Capture the cell that displays the provided text and extract its (x, y) central coordinate. 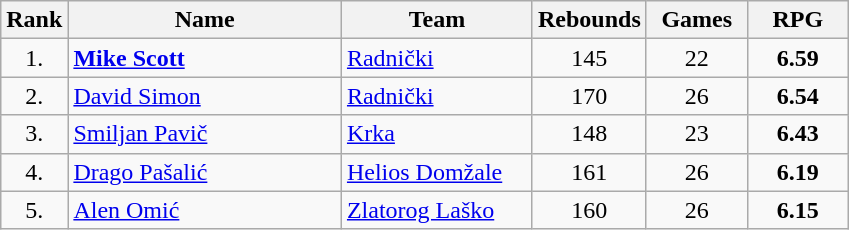
Helios Domžale (436, 172)
RPG (798, 20)
Team (436, 20)
1. (34, 58)
161 (589, 172)
Drago Pašalić (205, 172)
2. (34, 96)
4. (34, 172)
Rebounds (589, 20)
5. (34, 210)
Rank (34, 20)
6.15 (798, 210)
Smiljan Pavič (205, 134)
6.59 (798, 58)
6.19 (798, 172)
6.54 (798, 96)
Zlatorog Laško (436, 210)
Mike Scott (205, 58)
160 (589, 210)
3. (34, 134)
170 (589, 96)
David Simon (205, 96)
6.43 (798, 134)
145 (589, 58)
148 (589, 134)
23 (696, 134)
Name (205, 20)
Krka (436, 134)
Games (696, 20)
Alen Omić (205, 210)
22 (696, 58)
